Output the [x, y] coordinate of the center of the cell containing the given text.  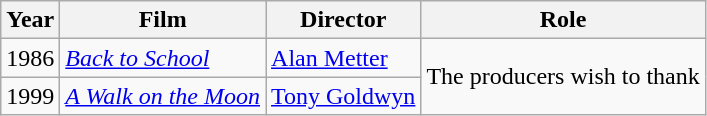
Year [30, 20]
Tony Goldwyn [344, 96]
Film [163, 20]
A Walk on the Moon [163, 96]
1986 [30, 58]
Director [344, 20]
Alan Metter [344, 58]
1999 [30, 96]
Back to School [163, 58]
The producers wish to thank [563, 77]
Role [563, 20]
